Pinpoint the cell where the given text exists, returning its [X, Y] midpoint coordinate. 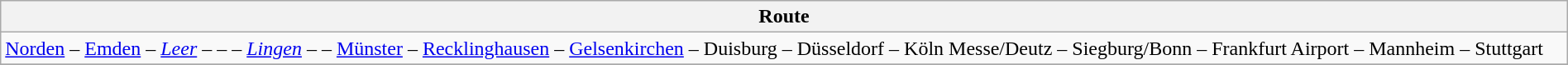
Route [784, 17]
